Return the [x, y] coordinate for the center point of the cell that contains the specified text.  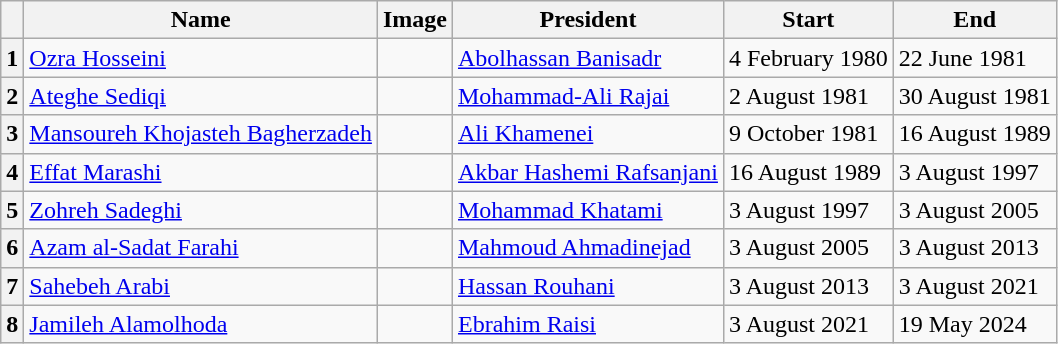
2 August 1981 [808, 96]
8 [12, 324]
19 May 2024 [974, 324]
End [974, 20]
7 [12, 286]
Abolhassan Banisadr [588, 58]
Mohammad Khatami [588, 210]
Effat Marashi [201, 172]
Akbar Hashemi Rafsanjani [588, 172]
Ateghe Sediqi [201, 96]
2 [12, 96]
22 June 1981 [974, 58]
Ali Khamenei [588, 134]
Jamileh Alamolhoda [201, 324]
President [588, 20]
Mahmoud Ahmadinejad [588, 248]
Ozra Hosseini [201, 58]
Mohammad-Ali Rajai [588, 96]
30 August 1981 [974, 96]
Hassan Rouhani [588, 286]
Image [414, 20]
4 [12, 172]
4 February 1980 [808, 58]
Zohreh Sadeghi [201, 210]
3 [12, 134]
Mansoureh Khojasteh Bagherzadeh [201, 134]
1 [12, 58]
Azam al-Sadat Farahi [201, 248]
Name [201, 20]
6 [12, 248]
Ebrahim Raisi [588, 324]
5 [12, 210]
Start [808, 20]
Sahebeh Arabi [201, 286]
9 October 1981 [808, 134]
